Output the [x, y] coordinate of the center of the cell containing the given text.  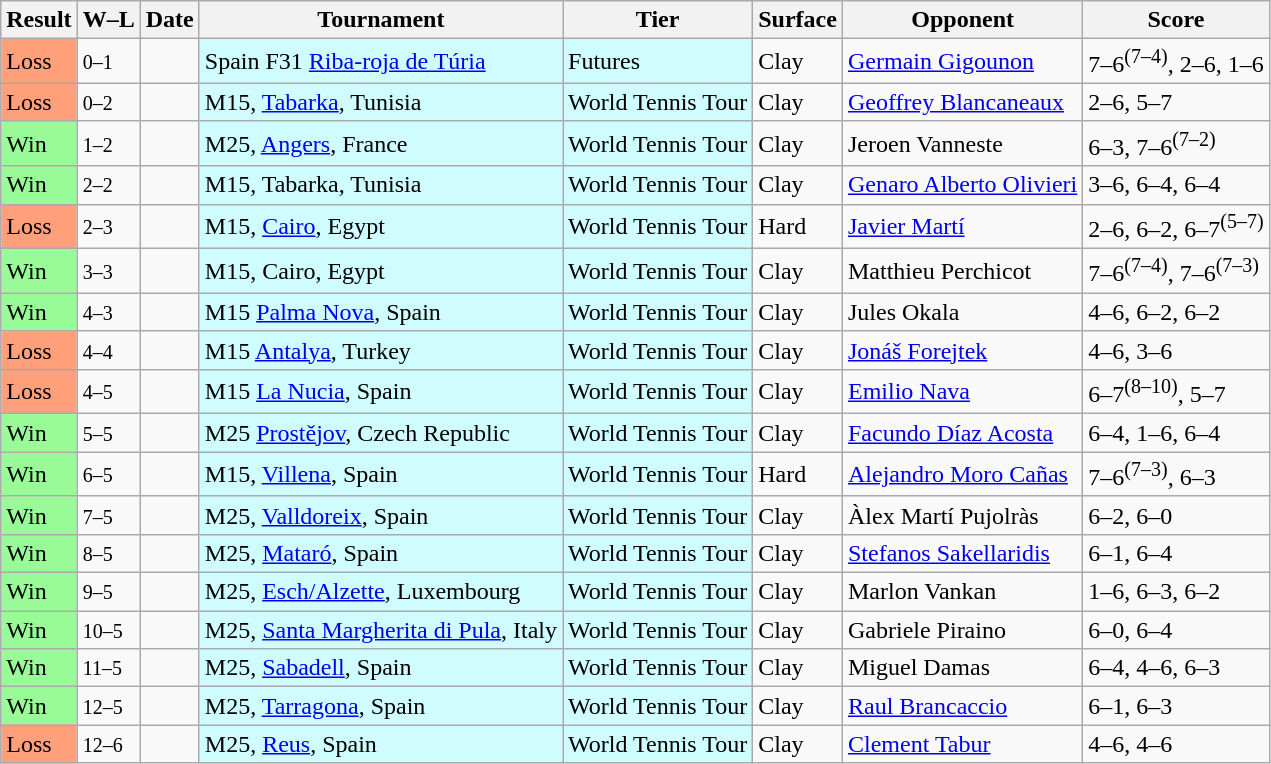
M15 Antalya, Turkey [380, 350]
6–1, 6–4 [1176, 554]
12–5 [108, 706]
2–3 [108, 226]
M25, Valldoreix, Spain [380, 515]
10–5 [108, 630]
Tournament [380, 20]
M25, Esch/Alzette, Luxembourg [380, 592]
Opponent [962, 20]
9–5 [108, 592]
Facundo Díaz Acosta [962, 433]
6–5 [108, 474]
1–6, 6–3, 6–2 [1176, 592]
M25, Sabadell, Spain [380, 668]
4–3 [108, 312]
6–0, 6–4 [1176, 630]
Jules Okala [962, 312]
Stefanos Sakellaridis [962, 554]
6–4, 4–6, 6–3 [1176, 668]
Germain Gigounon [962, 62]
6–2, 6–0 [1176, 515]
Marlon Vankan [962, 592]
M15, Villena, Spain [380, 474]
Jonáš Forejtek [962, 350]
Clement Tabur [962, 744]
Alejandro Moro Cañas [962, 474]
Surface [798, 20]
2–6, 6–2, 6–7(5–7) [1176, 226]
Tier [658, 20]
6–3, 7–6(7–2) [1176, 144]
Date [170, 20]
5–5 [108, 433]
4–5 [108, 392]
1–2 [108, 144]
4–6, 3–6 [1176, 350]
Àlex Martí Pujolràs [962, 515]
Miguel Damas [962, 668]
7–6(7–3), 6–3 [1176, 474]
Raul Brancaccio [962, 706]
Futures [658, 62]
7–6(7–4), 7–6(7–3) [1176, 272]
M25, Angers, France [380, 144]
4–6, 6–2, 6–2 [1176, 312]
M25, Mataró, Spain [380, 554]
Genaro Alberto Olivieri [962, 185]
6–7(8–10), 5–7 [1176, 392]
6–4, 1–6, 6–4 [1176, 433]
6–1, 6–3 [1176, 706]
Emilio Nava [962, 392]
M25 Prostějov, Czech Republic [380, 433]
2–2 [108, 185]
11–5 [108, 668]
Score [1176, 20]
2–6, 5–7 [1176, 102]
7–5 [108, 515]
8–5 [108, 554]
Matthieu Perchicot [962, 272]
Gabriele Piraino [962, 630]
3–3 [108, 272]
M25, Tarragona, Spain [380, 706]
Geoffrey Blancaneaux [962, 102]
4–4 [108, 350]
0–1 [108, 62]
Javier Martí [962, 226]
3–6, 6–4, 6–4 [1176, 185]
0–2 [108, 102]
Result [39, 20]
M15 La Nucia, Spain [380, 392]
Spain F31 Riba-roja de Túria [380, 62]
7–6(7–4), 2–6, 1–6 [1176, 62]
Jeroen Vanneste [962, 144]
M25, Reus, Spain [380, 744]
W–L [108, 20]
M15 Palma Nova, Spain [380, 312]
4–6, 4–6 [1176, 744]
M25, Santa Margherita di Pula, Italy [380, 630]
12–6 [108, 744]
